Scan for the cell matching the given text and deliver its [x, y] coordinate at center. 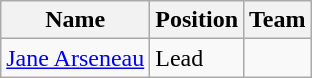
Position [197, 20]
Jane Arseneau [76, 58]
Name [76, 20]
Lead [197, 58]
Team [278, 20]
